Scan for the cell matching the given text and deliver its [X, Y] coordinate at center. 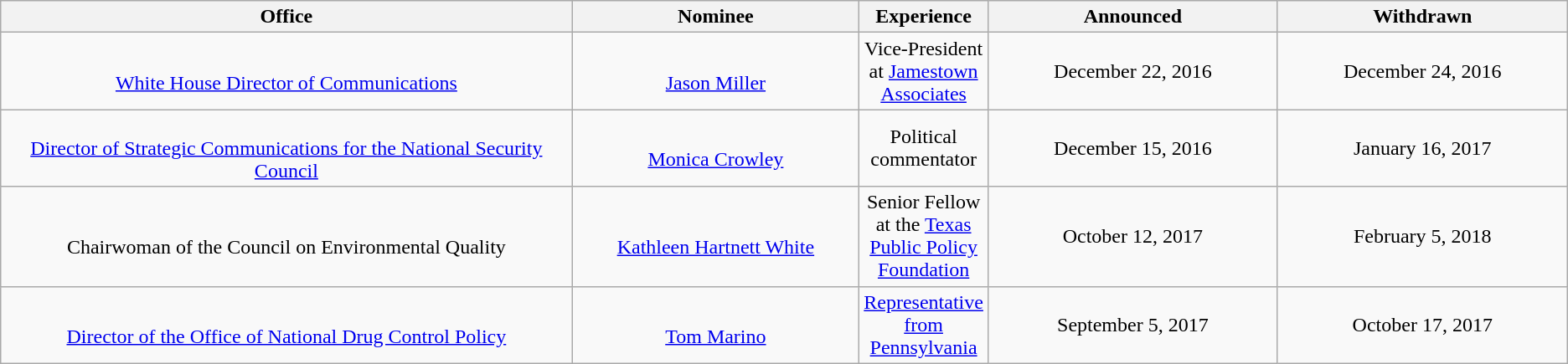
Experience [924, 17]
September 5, 2017 [1132, 325]
Representative from Pennsylvania [924, 325]
December 24, 2016 [1422, 71]
October 12, 2017 [1132, 236]
Chairwoman of the Council on Environmental Quality [286, 236]
Tom Marino [715, 325]
Announced [1132, 17]
February 5, 2018 [1422, 236]
Director of Strategic Communications for the National Security Council [286, 148]
January 16, 2017 [1422, 148]
Nominee [715, 17]
Senior Fellow at the Texas Public Policy Foundation [924, 236]
Jason Miller [715, 71]
October 17, 2017 [1422, 325]
Vice-President at Jamestown Associates [924, 71]
Political commentator [924, 148]
Office [286, 17]
Director of the Office of National Drug Control Policy [286, 325]
Monica Crowley [715, 148]
Kathleen Hartnett White [715, 236]
Withdrawn [1422, 17]
December 22, 2016 [1132, 71]
December 15, 2016 [1132, 148]
White House Director of Communications [286, 71]
